Return the (x, y) coordinate for the center point of the cell that contains the specified text.  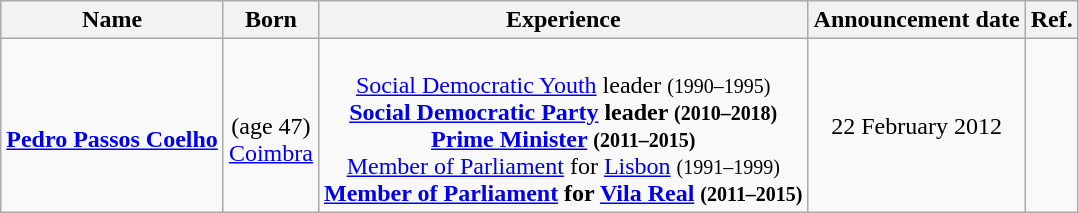
Ref. (1052, 20)
Experience (563, 20)
Name (112, 20)
(age 47)Coimbra (270, 126)
Born (270, 20)
Announcement date (916, 20)
22 February 2012 (916, 126)
Pedro Passos Coelho (112, 126)
